For the text-containing cell, return its midpoint in (x, y) coordinate format. 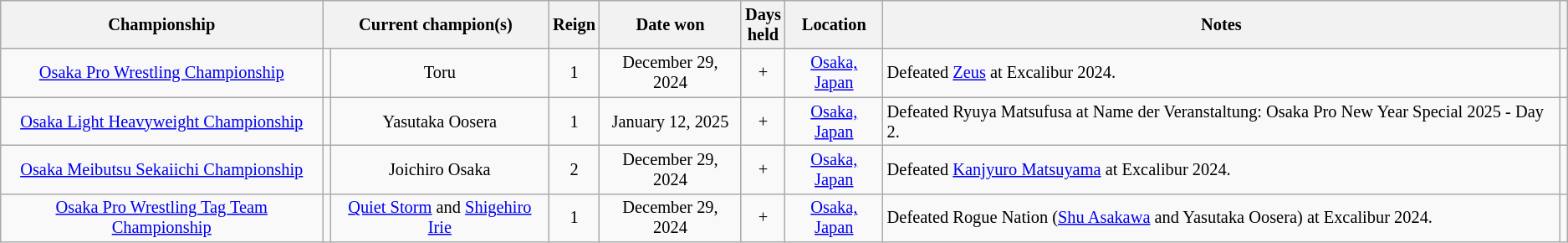
Current champion(s) (437, 24)
Osaka Pro Wrestling Tag Team Championship (162, 218)
Reign (574, 24)
Championship (162, 24)
Osaka Meibutsu Sekaiichi Championship (162, 169)
January 12, 2025 (671, 121)
Daysheld (763, 24)
Osaka Pro Wrestling Championship (162, 73)
Defeated Zeus at Excalibur 2024. (1221, 73)
Defeated Ryuya Matsufusa at Name der Veranstaltung: Osaka Pro New Year Special 2025 - Day 2. (1221, 121)
Joichiro Osaka (440, 169)
Quiet Storm and Shigehiro Irie (440, 218)
Osaka Light Heavyweight Championship (162, 121)
Defeated Kanjyuro Matsuyama at Excalibur 2024. (1221, 169)
2 (574, 169)
Yasutaka Oosera (440, 121)
Toru (440, 73)
Notes (1221, 24)
Defeated Rogue Nation (Shu Asakawa and Yasutaka Oosera) at Excalibur 2024. (1221, 218)
Date won (671, 24)
Location (835, 24)
